Search for the cell housing the specified text and yield its [x, y] center coordinate. 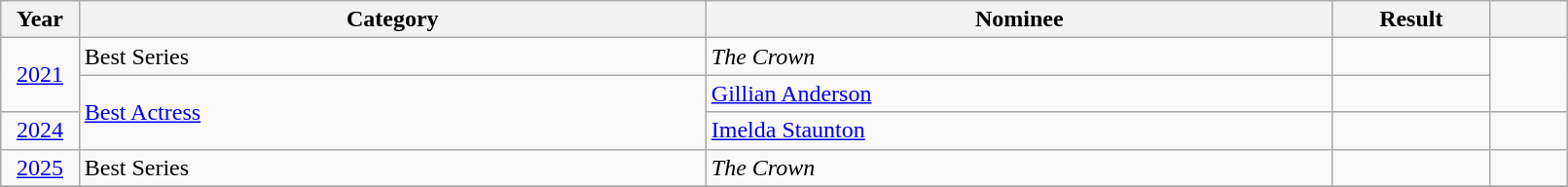
Category [392, 19]
2024 [40, 131]
Imelda Staunton [1019, 131]
Result [1411, 19]
Year [40, 19]
Nominee [1019, 19]
Best Actress [392, 112]
2025 [40, 168]
2021 [40, 75]
Gillian Anderson [1019, 93]
